Detect which cell encompasses the target text, then output its (X, Y) center coordinate. 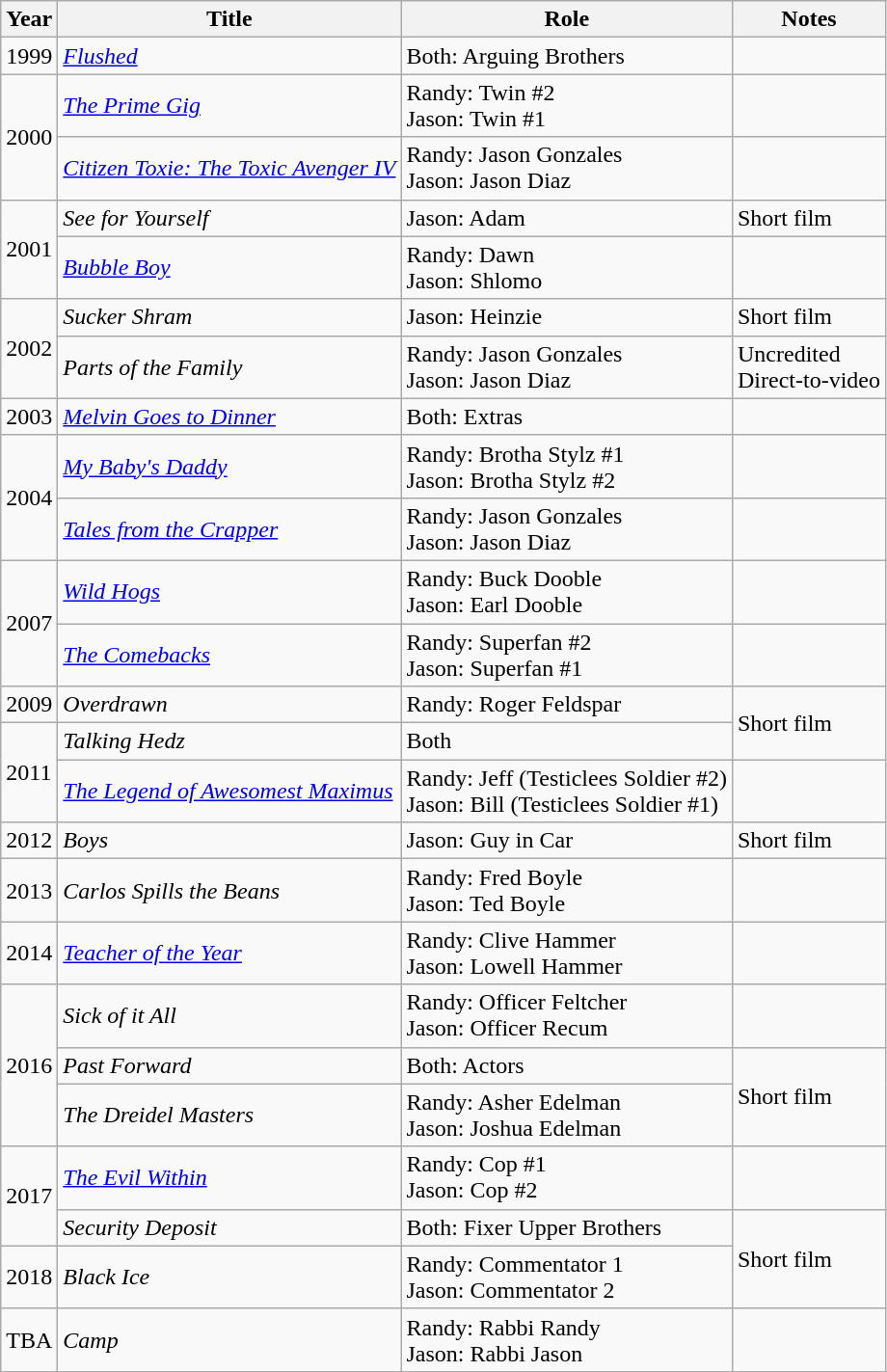
Randy: Superfan #2Jason: Superfan #1 (567, 654)
1999 (29, 56)
2014 (29, 953)
The Comebacks (229, 654)
Jason: Heinzie (567, 317)
See for Yourself (229, 218)
Bubble Boy (229, 268)
2003 (29, 417)
Past Forward (229, 1065)
Black Ice (229, 1277)
Boys (229, 841)
Randy: Fred BoyleJason: Ted Boyle (567, 891)
Notes (808, 19)
2007 (29, 623)
Citizen Toxie: The Toxic Avenger IV (229, 168)
Both: Arguing Brothers (567, 56)
Camp (229, 1340)
UncreditedDirect-to-video (808, 366)
The Evil Within (229, 1178)
Both (567, 741)
Melvin Goes to Dinner (229, 417)
My Baby's Daddy (229, 467)
Both: Extras (567, 417)
Sick of it All (229, 1016)
Both: Fixer Upper Brothers (567, 1227)
The Dreidel Masters (229, 1115)
TBA (29, 1340)
Parts of the Family (229, 366)
Randy: Buck DoobleJason: Earl Dooble (567, 592)
2017 (29, 1196)
The Prime Gig (229, 106)
Talking Hedz (229, 741)
Randy: Rabbi RandyJason: Rabbi Jason (567, 1340)
2004 (29, 498)
Title (229, 19)
Flushed (229, 56)
2000 (29, 137)
2011 (29, 773)
Jason: Guy in Car (567, 841)
Carlos Spills the Beans (229, 891)
Randy: Clive HammerJason: Lowell Hammer (567, 953)
2012 (29, 841)
Randy: Asher EdelmanJason: Joshua Edelman (567, 1115)
The Legend of Awesomest Maximus (229, 791)
Jason: Adam (567, 218)
Randy: Roger Feldspar (567, 705)
Randy: Cop #1Jason: Cop #2 (567, 1178)
Teacher of the Year (229, 953)
Tales from the Crapper (229, 528)
2018 (29, 1277)
Role (567, 19)
2009 (29, 705)
Randy: Commentator 1Jason: Commentator 2 (567, 1277)
Randy: Brotha Stylz #1Jason: Brotha Stylz #2 (567, 467)
2002 (29, 349)
Sucker Shram (229, 317)
Randy: Jeff (Testiclees Soldier #2)Jason: Bill (Testiclees Soldier #1) (567, 791)
Wild Hogs (229, 592)
Both: Actors (567, 1065)
Overdrawn (229, 705)
Year (29, 19)
Randy: Officer FeltcherJason: Officer Recum (567, 1016)
2001 (29, 249)
2016 (29, 1065)
Randy: Twin #2Jason: Twin #1 (567, 106)
Security Deposit (229, 1227)
2013 (29, 891)
Randy: DawnJason: Shlomo (567, 268)
